Capture the cell that displays the provided text and extract its (x, y) central coordinate. 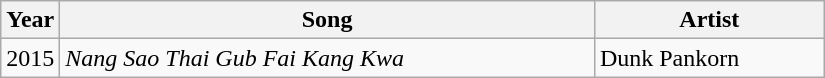
Dunk Pankorn (709, 58)
Year (30, 20)
Artist (709, 20)
Nang Sao Thai Gub Fai Kang Kwa (328, 58)
Song (328, 20)
2015 (30, 58)
